For the text-containing cell, return its midpoint in (x, y) coordinate format. 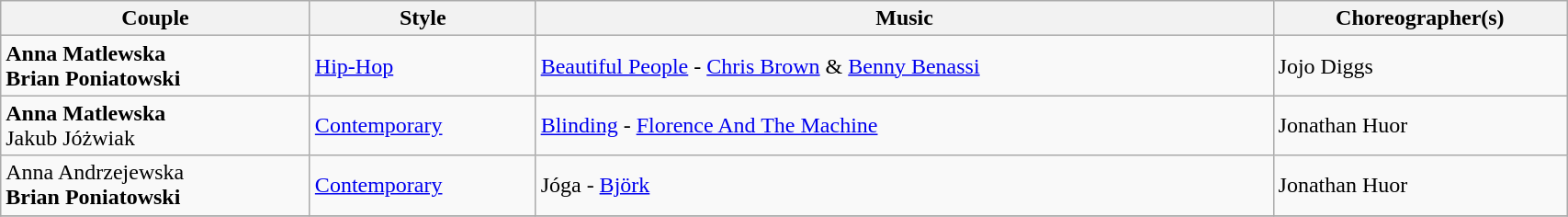
Jojo Diggs (1420, 66)
Music (904, 18)
Beautiful People - Chris Brown & Benny Benassi (904, 66)
Anna MatlewskaJakub Jóżwiak (156, 125)
Blinding - Florence And The Machine (904, 125)
Couple (156, 18)
Style (423, 18)
Anna MatlewskaBrian Poniatowski (156, 66)
Hip-Hop (423, 66)
Choreographer(s) (1420, 18)
Anna AndrzejewskaBrian Poniatowski (156, 186)
Jóga - Björk (904, 186)
